Locate the cell with the specified text and output its [X, Y] center coordinate. 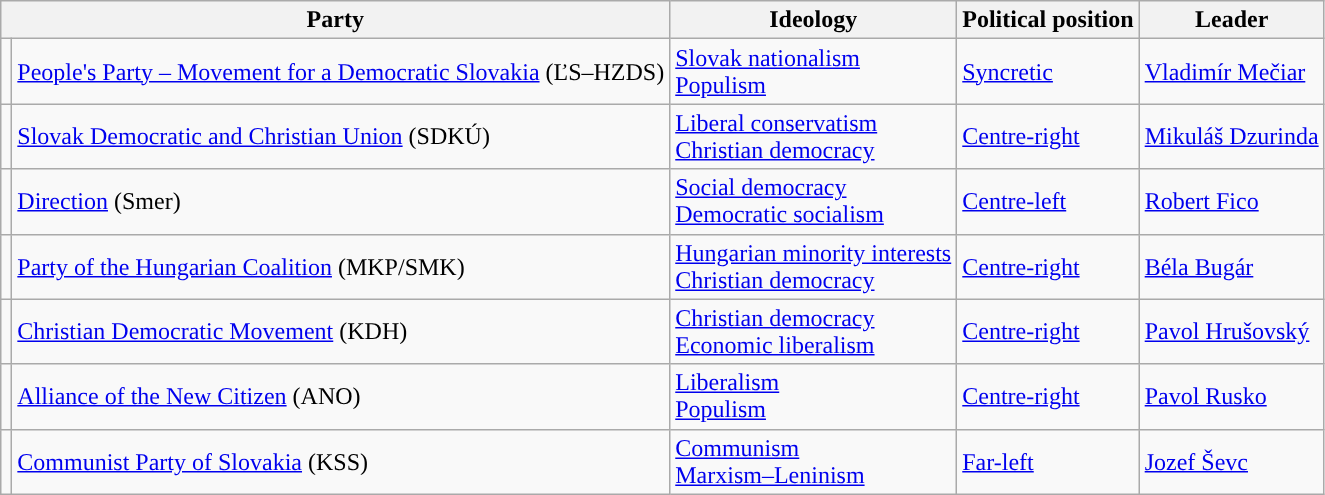
Mikuláš Dzurinda [1232, 136]
Syncretic [1048, 72]
Direction (Smer) [341, 202]
Liberal conservatismChristian democracy [814, 136]
Slovak nationalismPopulism [814, 72]
People's Party – Movement for a Democratic Slovakia (ĽS–HZDS) [341, 72]
Christian Democratic Movement (KDH) [341, 332]
CommunismMarxism–Leninism [814, 462]
Ideology [814, 20]
Far-left [1048, 462]
Alliance of the New Citizen (ANO) [341, 396]
Christian democracyEconomic liberalism [814, 332]
Slovak Democratic and Christian Union (SDKÚ) [341, 136]
Robert Fico [1232, 202]
Vladimír Mečiar [1232, 72]
Pavol Hrušovský [1232, 332]
Communist Party of Slovakia (KSS) [341, 462]
Pavol Rusko [1232, 396]
Béla Bugár [1232, 266]
LiberalismPopulism [814, 396]
Party [336, 20]
Leader [1232, 20]
Political position [1048, 20]
Party of the Hungarian Coalition (MKP/SMK) [341, 266]
Social democracyDemocratic socialism [814, 202]
Centre-left [1048, 202]
Hungarian minority interestsChristian democracy [814, 266]
Jozef Ševc [1232, 462]
